Extract the (X, Y) coordinate from the center of the cell holding the provided text.  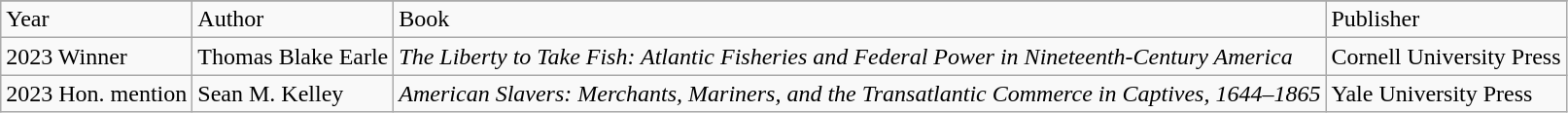
Cornell University Press (1446, 56)
American Slavers: Merchants, Mariners, and the Transatlantic Commerce in Captives, 1644–1865 (859, 94)
Year (97, 19)
Author (294, 19)
Yale University Press (1446, 94)
Thomas Blake Earle (294, 56)
Publisher (1446, 19)
2023 Hon. mention (97, 94)
Sean M. Kelley (294, 94)
2023 Winner (97, 56)
The Liberty to Take Fish: Atlantic Fisheries and Federal Power in Nineteenth-Century America (859, 56)
Book (859, 19)
